From the cell containing the given text, extract its center point as (x, y) coordinate. 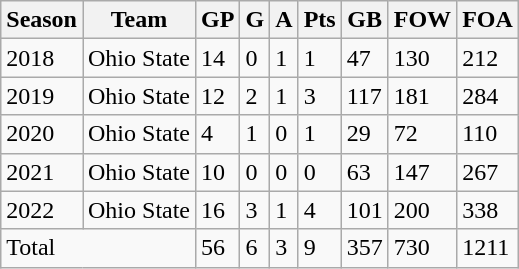
GP (218, 20)
FOA (488, 20)
357 (364, 248)
Total (98, 248)
2018 (42, 58)
147 (422, 172)
2021 (42, 172)
A (284, 20)
110 (488, 134)
730 (422, 248)
284 (488, 96)
Team (138, 20)
267 (488, 172)
6 (255, 248)
Pts (320, 20)
10 (218, 172)
117 (364, 96)
16 (218, 210)
63 (364, 172)
9 (320, 248)
1211 (488, 248)
2 (255, 96)
14 (218, 58)
101 (364, 210)
GB (364, 20)
338 (488, 210)
130 (422, 58)
72 (422, 134)
Season (42, 20)
181 (422, 96)
56 (218, 248)
12 (218, 96)
212 (488, 58)
2019 (42, 96)
2022 (42, 210)
G (255, 20)
FOW (422, 20)
2020 (42, 134)
29 (364, 134)
47 (364, 58)
200 (422, 210)
